Search for the cell housing the specified text and yield its (x, y) center coordinate. 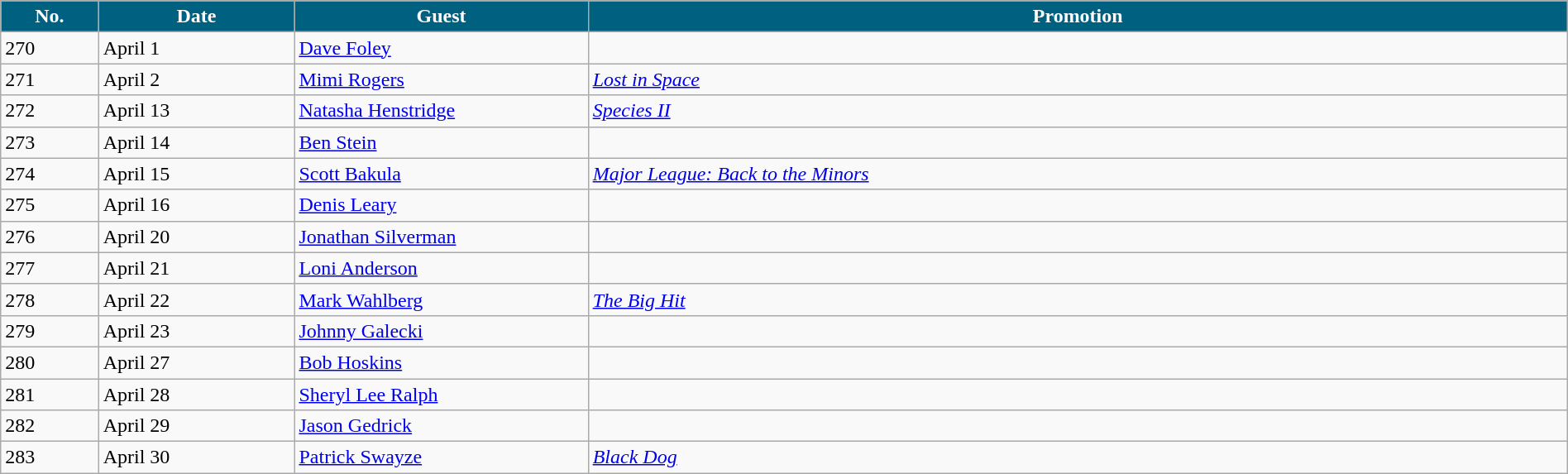
Jonathan Silverman (442, 237)
276 (50, 237)
April 23 (197, 331)
Date (197, 17)
274 (50, 174)
April 13 (197, 111)
April 20 (197, 237)
Sheryl Lee Ralph (442, 395)
282 (50, 426)
283 (50, 457)
272 (50, 111)
Natasha Henstridge (442, 111)
Major League: Back to the Minors (1078, 174)
April 14 (197, 142)
281 (50, 395)
Dave Foley (442, 48)
April 22 (197, 299)
April 28 (197, 395)
April 21 (197, 268)
Patrick Swayze (442, 457)
273 (50, 142)
280 (50, 362)
No. (50, 17)
279 (50, 331)
The Big Hit (1078, 299)
Denis Leary (442, 205)
Lost in Space (1078, 79)
April 2 (197, 79)
Promotion (1078, 17)
April 29 (197, 426)
Mark Wahlberg (442, 299)
Scott Bakula (442, 174)
270 (50, 48)
April 27 (197, 362)
April 30 (197, 457)
April 15 (197, 174)
Bob Hoskins (442, 362)
278 (50, 299)
Species II (1078, 111)
April 1 (197, 48)
Mimi Rogers (442, 79)
Black Dog (1078, 457)
Ben Stein (442, 142)
Loni Anderson (442, 268)
277 (50, 268)
April 16 (197, 205)
275 (50, 205)
271 (50, 79)
Johnny Galecki (442, 331)
Guest (442, 17)
Jason Gedrick (442, 426)
